Determine the [x, y] coordinate at the center of the cell enclosing the given text.  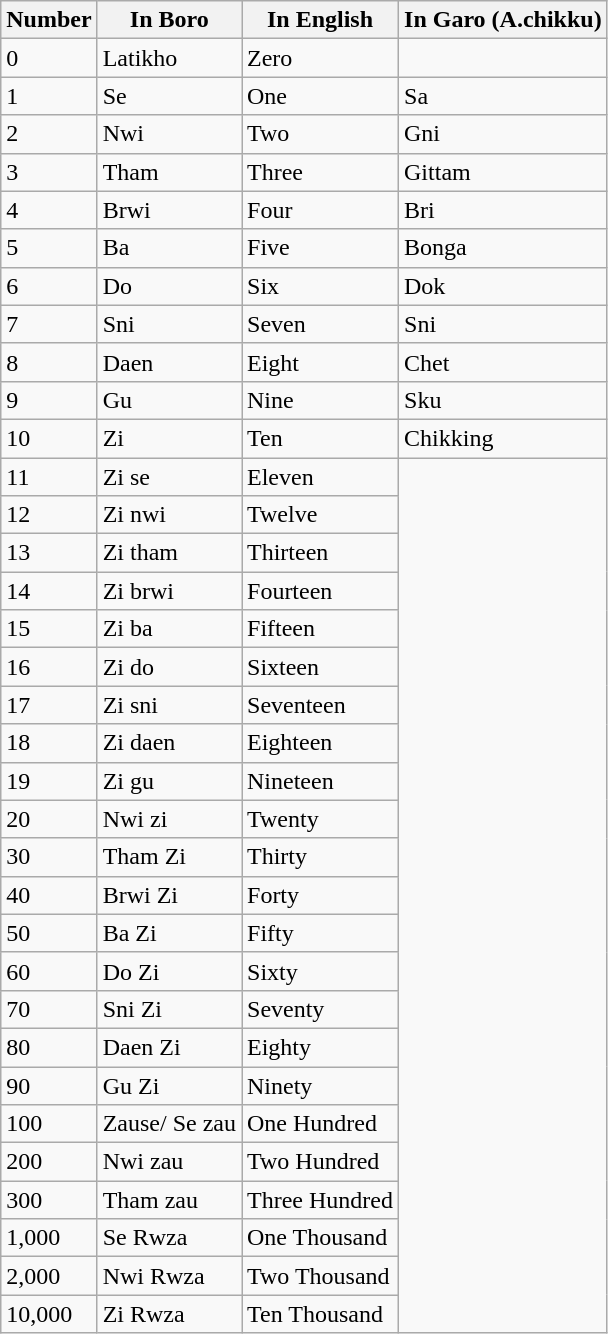
Zi nwi [169, 515]
Zi gu [169, 781]
200 [49, 1162]
0 [49, 58]
Nwi zi [169, 819]
Se [169, 96]
In English [320, 20]
Nwi zau [169, 1162]
Sixteen [320, 667]
90 [49, 1085]
11 [49, 477]
50 [49, 933]
Zi se [169, 477]
In Garo (A.chikku) [504, 20]
Tham [169, 172]
Sku [504, 400]
Zi brwi [169, 591]
Three [320, 172]
Se Rwza [169, 1238]
Five [320, 248]
Eighteen [320, 743]
Fifteen [320, 629]
Tham zau [169, 1200]
Sixty [320, 971]
Fourteen [320, 591]
Do Zi [169, 971]
In Boro [169, 20]
Gu Zi [169, 1085]
Nineteen [320, 781]
Three Hundred [320, 1200]
Brwi Zi [169, 895]
300 [49, 1200]
Nwi [169, 134]
Tham Zi [169, 857]
70 [49, 1009]
Zero [320, 58]
Eleven [320, 477]
Thirty [320, 857]
8 [49, 362]
Forty [320, 895]
Two Thousand [320, 1276]
One Thousand [320, 1238]
30 [49, 857]
Zi ba [169, 629]
Chet [504, 362]
Thirteen [320, 553]
Zi do [169, 667]
17 [49, 705]
100 [49, 1124]
Sa [504, 96]
Bri [504, 210]
Daen [169, 362]
Seventeen [320, 705]
10 [49, 438]
18 [49, 743]
2 [49, 134]
1,000 [49, 1238]
Two Hundred [320, 1162]
9 [49, 400]
Gittam [504, 172]
Do [169, 286]
Zi tham [169, 553]
Brwi [169, 210]
Seventy [320, 1009]
80 [49, 1047]
20 [49, 819]
Ba [169, 248]
Zi daen [169, 743]
Daen Zi [169, 1047]
12 [49, 515]
Gni [504, 134]
One [320, 96]
Zi [169, 438]
Seven [320, 324]
Six [320, 286]
Gu [169, 400]
3 [49, 172]
13 [49, 553]
16 [49, 667]
40 [49, 895]
15 [49, 629]
Nine [320, 400]
14 [49, 591]
19 [49, 781]
Number [49, 20]
10,000 [49, 1314]
Sni Zi [169, 1009]
4 [49, 210]
7 [49, 324]
Twelve [320, 515]
Zause/ Se zau [169, 1124]
1 [49, 96]
Zi Rwza [169, 1314]
6 [49, 286]
Ninety [320, 1085]
2,000 [49, 1276]
Two [320, 134]
Bonga [504, 248]
Ten Thousand [320, 1314]
5 [49, 248]
Eight [320, 362]
60 [49, 971]
Latikho [169, 58]
Four [320, 210]
Ten [320, 438]
Twenty [320, 819]
One Hundred [320, 1124]
Eighty [320, 1047]
Ba Zi [169, 933]
Nwi Rwza [169, 1276]
Fifty [320, 933]
Zi sni [169, 705]
Chikking [504, 438]
Dok [504, 286]
